Search for the cell housing the specified text and yield its [x, y] center coordinate. 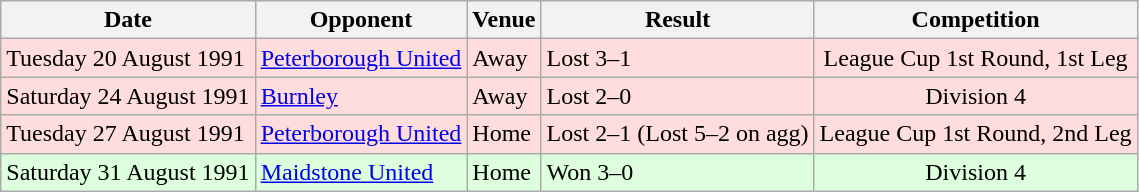
Tuesday 27 August 1991 [128, 134]
Lost 3–1 [678, 58]
Competition [976, 20]
Burnley [361, 96]
League Cup 1st Round, 2nd Leg [976, 134]
Venue [504, 20]
Saturday 24 August 1991 [128, 96]
Lost 2–0 [678, 96]
Won 3–0 [678, 172]
Maidstone United [361, 172]
Result [678, 20]
Opponent [361, 20]
Date [128, 20]
Tuesday 20 August 1991 [128, 58]
League Cup 1st Round, 1st Leg [976, 58]
Saturday 31 August 1991 [128, 172]
Lost 2–1 (Lost 5–2 on agg) [678, 134]
